Search for the cell housing the specified text and yield its [x, y] center coordinate. 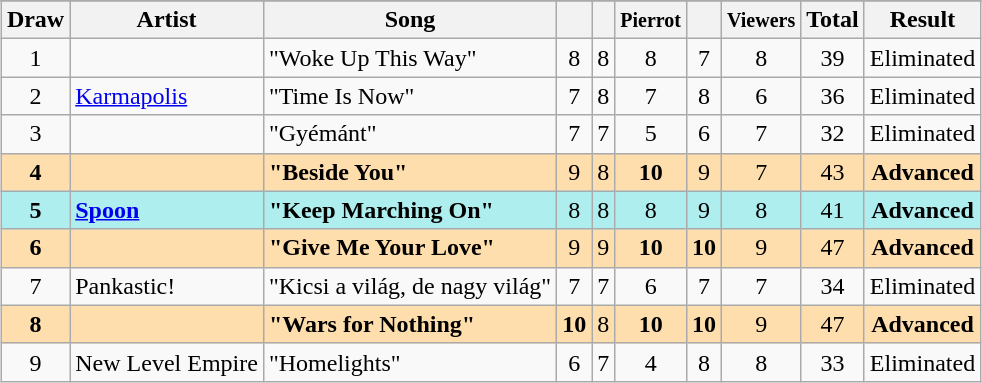
Draw [35, 20]
"Keep Marching On" [410, 210]
Pierrot [651, 20]
"Give Me Your Love" [410, 248]
Karmapolis [167, 96]
1 [35, 58]
Artist [167, 20]
"Wars for Nothing" [410, 324]
43 [833, 172]
Song [410, 20]
36 [833, 96]
34 [833, 286]
33 [833, 362]
"Beside You" [410, 172]
"Kicsi a világ, de nagy világ" [410, 286]
39 [833, 58]
2 [35, 96]
"Time Is Now" [410, 96]
Spoon [167, 210]
Viewers [762, 20]
"Woke Up This Way" [410, 58]
Result [922, 20]
Pankastic! [167, 286]
"Homelights" [410, 362]
"Gyémánt" [410, 134]
32 [833, 134]
3 [35, 134]
41 [833, 210]
Total [833, 20]
New Level Empire [167, 362]
